For the text-containing cell, return its midpoint in [X, Y] coordinate format. 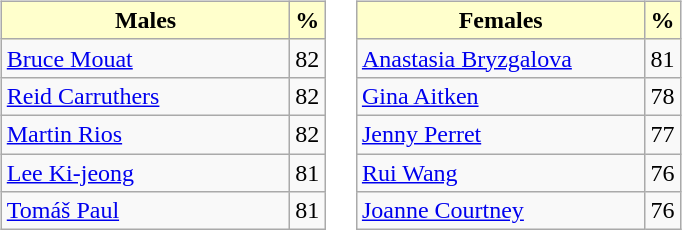
Anastasia Bryzgalova [500, 58]
Martin Rios [146, 134]
77 [662, 134]
Reid Carruthers [146, 96]
Tomáš Paul [146, 211]
Rui Wang [500, 173]
Lee Ki-jeong [146, 173]
Bruce Mouat [146, 58]
Males [146, 20]
Females [500, 20]
Joanne Courtney [500, 211]
Gina Aitken [500, 96]
Jenny Perret [500, 134]
78 [662, 96]
